Return (x, y) of the center of cell containing provided text 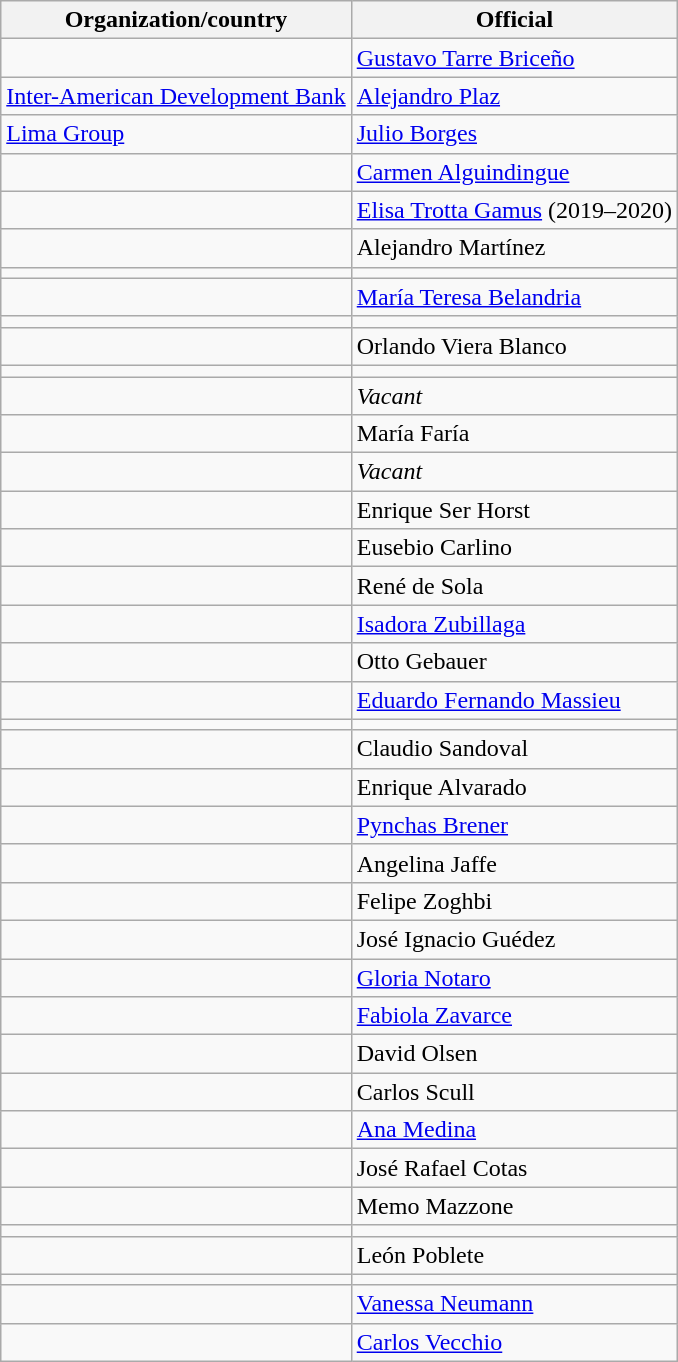
Alejandro Martínez (514, 248)
José Rafael Cotas (514, 1168)
Carlos Scull (514, 1092)
Organization/country (176, 20)
Pynchas Brener (514, 825)
Vanessa Neumann (514, 1304)
Memo Mazzone (514, 1206)
Eusebio Carlino (514, 548)
Felipe Zoghbi (514, 901)
Alejandro Plaz (514, 96)
José Ignacio Guédez (514, 939)
Official (514, 20)
Fabiola Zavarce (514, 1016)
Claudio Sandoval (514, 749)
Gustavo Tarre Briceño (514, 58)
Isadora Zubillaga (514, 624)
Elisa Trotta Gamus (2019–2020) (514, 210)
Inter-American Development Bank (176, 96)
Julio Borges (514, 134)
David Olsen (514, 1054)
María Faría (514, 434)
León Poblete (514, 1255)
Carmen Alguindingue (514, 172)
Orlando Viera Blanco (514, 346)
Gloria Notaro (514, 977)
Enrique Ser Horst (514, 510)
María Teresa Belandria (514, 297)
Ana Medina (514, 1130)
Angelina Jaffe (514, 863)
Carlos Vecchio (514, 1342)
Enrique Alvarado (514, 787)
Lima Group (176, 134)
Eduardo Fernando Massieu (514, 700)
Otto Gebauer (514, 662)
René de Sola (514, 586)
